For the text-containing cell, return its midpoint in [x, y] coordinate format. 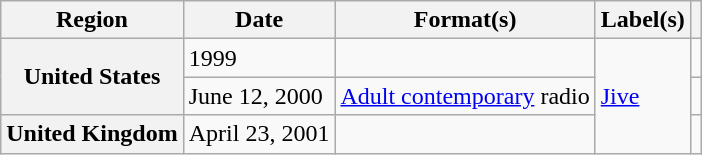
April 23, 2001 [259, 134]
Jive [642, 96]
Label(s) [642, 20]
1999 [259, 58]
Region [92, 20]
Format(s) [465, 20]
Adult contemporary radio [465, 96]
United States [92, 77]
United Kingdom [92, 134]
Date [259, 20]
June 12, 2000 [259, 96]
